Output the (X, Y) coordinate of the center of the cell containing the given text.  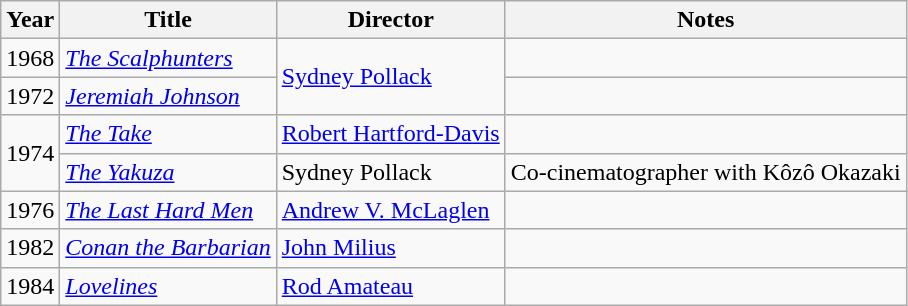
Notes (706, 20)
Jeremiah Johnson (168, 96)
Title (168, 20)
Robert Hartford-Davis (390, 134)
Year (30, 20)
The Take (168, 134)
Conan the Barbarian (168, 248)
1972 (30, 96)
Andrew V. McLaglen (390, 210)
Director (390, 20)
Lovelines (168, 286)
1974 (30, 153)
1968 (30, 58)
The Scalphunters (168, 58)
The Yakuza (168, 172)
John Milius (390, 248)
Co-cinematographer with Kôzô Okazaki (706, 172)
1976 (30, 210)
The Last Hard Men (168, 210)
1984 (30, 286)
Rod Amateau (390, 286)
1982 (30, 248)
